Output the (X, Y) coordinate of the center of the cell containing the given text.  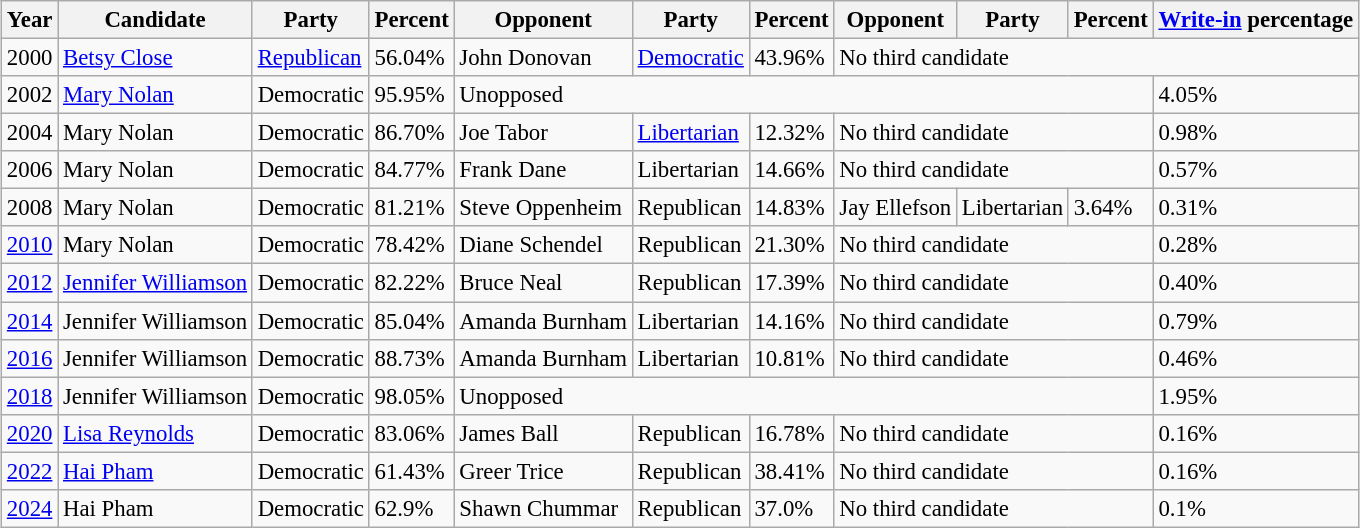
43.96% (792, 57)
0.28% (1256, 245)
12.32% (792, 133)
James Ball (543, 433)
2004 (30, 133)
0.46% (1256, 358)
78.42% (412, 245)
82.22% (412, 283)
Lisa Reynolds (156, 433)
14.66% (792, 170)
17.39% (792, 283)
84.77% (412, 170)
2008 (30, 208)
14.16% (792, 321)
Write-in percentage (1256, 20)
Year (30, 20)
3.64% (1110, 208)
37.0% (792, 508)
10.81% (792, 358)
16.78% (792, 433)
0.57% (1256, 170)
Diane Schendel (543, 245)
0.40% (1256, 283)
85.04% (412, 321)
86.70% (412, 133)
0.98% (1256, 133)
2016 (30, 358)
62.9% (412, 508)
81.21% (412, 208)
61.43% (412, 471)
56.04% (412, 57)
88.73% (412, 358)
2006 (30, 170)
21.30% (792, 245)
1.95% (1256, 396)
2014 (30, 321)
Greer Trice (543, 471)
2018 (30, 396)
2002 (30, 95)
14.83% (792, 208)
2012 (30, 283)
98.05% (412, 396)
0.31% (1256, 208)
Joe Tabor (543, 133)
Frank Dane (543, 170)
2024 (30, 508)
2020 (30, 433)
4.05% (1256, 95)
83.06% (412, 433)
2022 (30, 471)
Steve Oppenheim (543, 208)
Betsy Close (156, 57)
Candidate (156, 20)
John Donovan (543, 57)
Shawn Chummar (543, 508)
0.79% (1256, 321)
38.41% (792, 471)
0.1% (1256, 508)
2010 (30, 245)
Jay Ellefson (896, 208)
2000 (30, 57)
Bruce Neal (543, 283)
95.95% (412, 95)
